Determine the (x, y) coordinate at the center of the cell enclosing the given text.  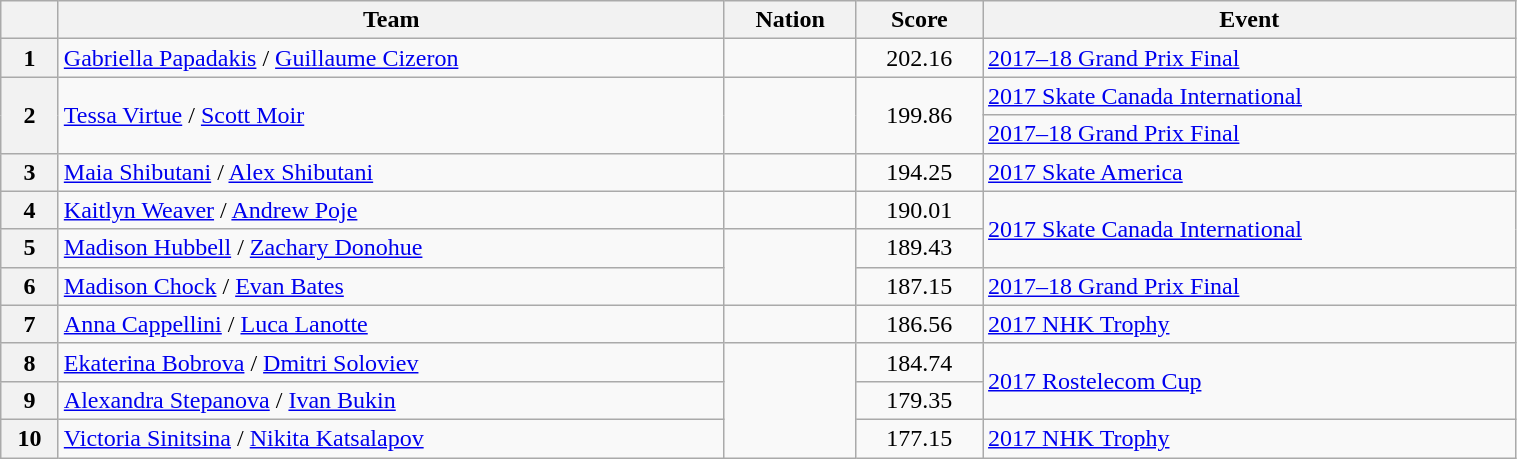
5 (30, 248)
Event (1250, 20)
10 (30, 438)
2017 Skate America (1250, 172)
194.25 (919, 172)
2017 Rostelecom Cup (1250, 381)
Madison Hubbell / Zachary Donohue (391, 248)
189.43 (919, 248)
2 (30, 115)
Ekaterina Bobrova / Dmitri Soloviev (391, 362)
Team (391, 20)
6 (30, 286)
Gabriella Papadakis / Guillaume Cizeron (391, 58)
Alexandra Stepanova / Ivan Bukin (391, 400)
Nation (790, 20)
179.35 (919, 400)
187.15 (919, 286)
199.86 (919, 115)
Victoria Sinitsina / Nikita Katsalapov (391, 438)
9 (30, 400)
Tessa Virtue / Scott Moir (391, 115)
Madison Chock / Evan Bates (391, 286)
Kaitlyn Weaver / Andrew Poje (391, 210)
Anna Cappellini / Luca Lanotte (391, 324)
202.16 (919, 58)
177.15 (919, 438)
1 (30, 58)
3 (30, 172)
Maia Shibutani / Alex Shibutani (391, 172)
8 (30, 362)
Score (919, 20)
184.74 (919, 362)
186.56 (919, 324)
7 (30, 324)
190.01 (919, 210)
4 (30, 210)
